Locate the cell with the specified text and output its [X, Y] center coordinate. 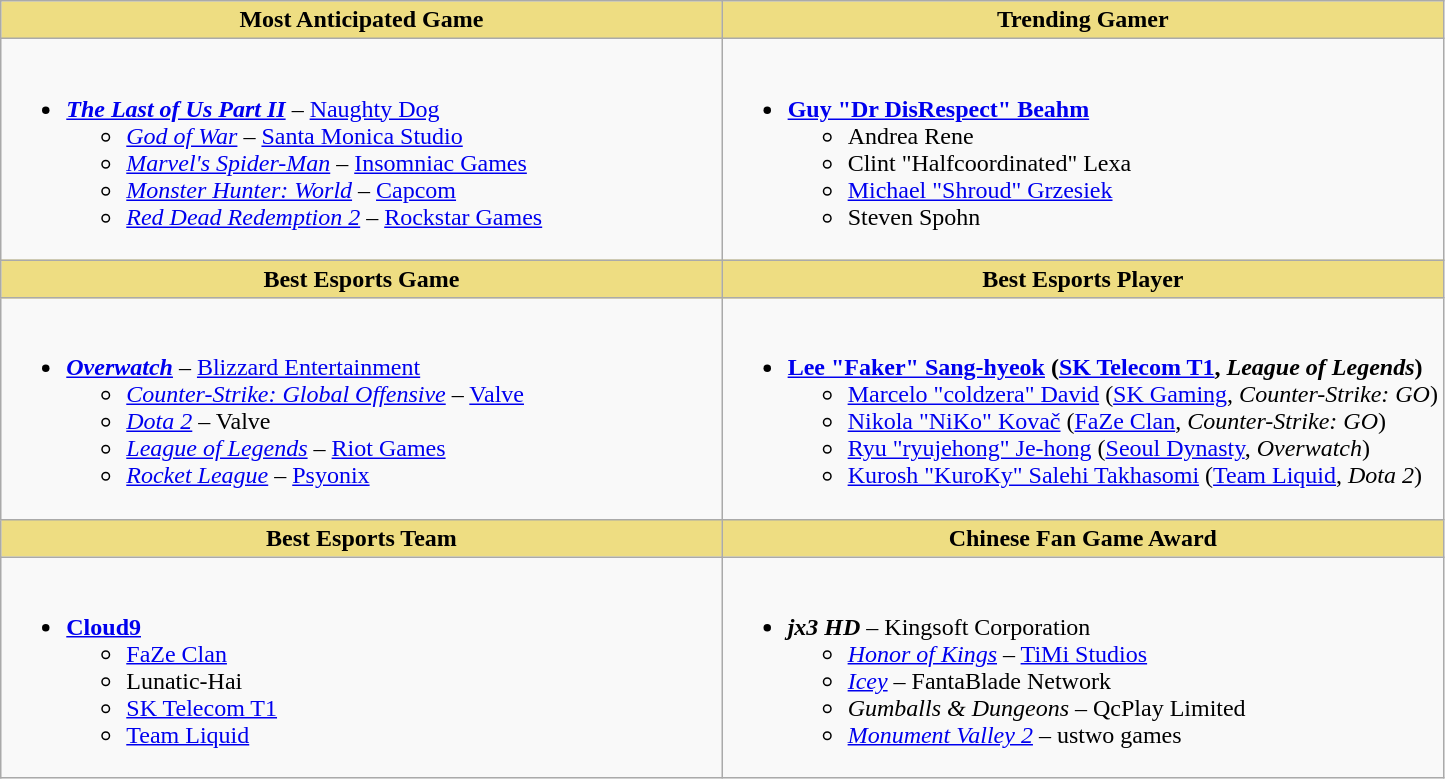
Most Anticipated Game [362, 20]
Trending Gamer [1082, 20]
Overwatch – Blizzard EntertainmentCounter-Strike: Global Offensive – ValveDota 2 – ValveLeague of Legends – Riot GamesRocket League – Psyonix [362, 408]
Best Esports Team [362, 538]
Best Esports Game [362, 279]
Chinese Fan Game Award [1082, 538]
Guy "Dr DisRespect" BeahmAndrea ReneClint "Halfcoordinated" LexaMichael "Shroud" GrzesiekSteven Spohn [1082, 150]
Best Esports Player [1082, 279]
Cloud9FaZe ClanLunatic-HaiSK Telecom T1Team Liquid [362, 668]
